Pinpoint the cell where the given text exists, returning its [x, y] midpoint coordinate. 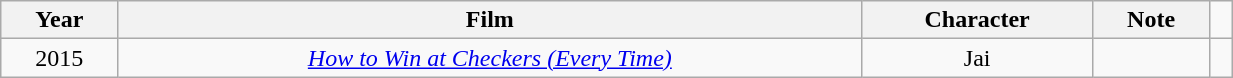
2015 [60, 58]
Character [978, 20]
Jai [978, 58]
How to Win at Checkers (Every Time) [490, 58]
Film [490, 20]
Note [1152, 20]
Year [60, 20]
